Identify which cell holds the provided text, then report its (X, Y) central coordinate. 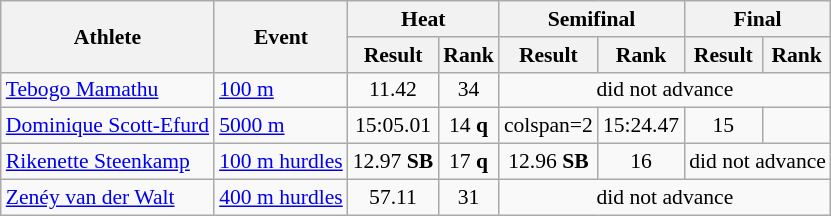
Athlete (108, 36)
Event (281, 36)
colspan=2 (548, 126)
12.96 SB (548, 162)
Dominique Scott-Efurd (108, 126)
12.97 SB (394, 162)
31 (468, 197)
16 (641, 162)
14 q (468, 126)
15 (723, 126)
100 m hurdles (281, 162)
17 q (468, 162)
57.11 (394, 197)
15:05.01 (394, 126)
34 (468, 90)
15:24.47 (641, 126)
Final (758, 19)
11.42 (394, 90)
Semifinal (592, 19)
Tebogo Mamathu (108, 90)
Zenéy van der Walt (108, 197)
Heat (424, 19)
Rikenette Steenkamp (108, 162)
5000 m (281, 126)
100 m (281, 90)
400 m hurdles (281, 197)
